Output the (x, y) coordinate of the center of the cell containing the given text.  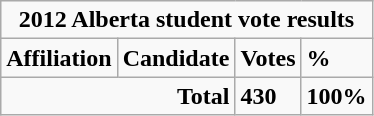
Votes (268, 58)
% (336, 58)
Total (118, 96)
Candidate (176, 58)
Affiliation (59, 58)
2012 Alberta student vote results (186, 20)
430 (268, 96)
100% (336, 96)
